Output the [x, y] coordinate of the center of the cell containing the given text.  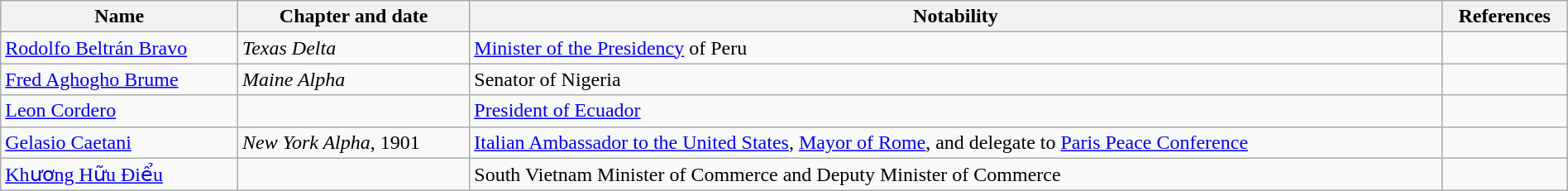
Khương Hữu Điểu [119, 174]
South Vietnam Minister of Commerce and Deputy Minister of Commerce [956, 174]
Fred Aghogho Brume [119, 79]
Italian Ambassador to the United States, Mayor of Rome, and delegate to Paris Peace Conference [956, 142]
Notability [956, 17]
Texas Delta [354, 48]
Name [119, 17]
Rodolfo Beltrán Bravo [119, 48]
Senator of Nigeria [956, 79]
Maine Alpha [354, 79]
References [1504, 17]
Chapter and date [354, 17]
Gelasio Caetani [119, 142]
New York Alpha, 1901 [354, 142]
Minister of the Presidency of Peru [956, 48]
Leon Cordero [119, 111]
President of Ecuador [956, 111]
